From the cell containing the given text, extract its center point as (x, y) coordinate. 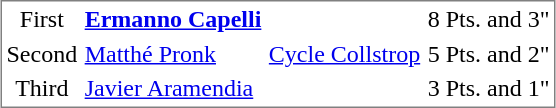
Matthé Pronk (174, 54)
8 Pts. and 3" (489, 20)
First (42, 20)
Second (42, 54)
Third (42, 88)
Ermanno Capelli (174, 20)
Cycle Collstrop (344, 54)
5 Pts. and 2" (489, 54)
3 Pts. and 1" (489, 88)
Javier Aramendia (174, 88)
